Pinpoint the cell where the given text exists, returning its [X, Y] midpoint coordinate. 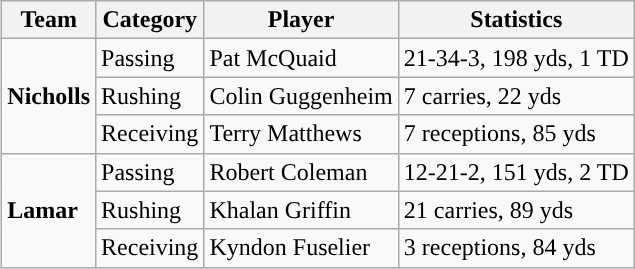
Lamar [49, 210]
Team [49, 20]
7 receptions, 85 yds [516, 134]
Robert Coleman [301, 172]
7 carries, 22 yds [516, 96]
Khalan Griffin [301, 210]
21-34-3, 198 yds, 1 TD [516, 58]
21 carries, 89 yds [516, 210]
3 receptions, 84 yds [516, 248]
Pat McQuaid [301, 58]
Statistics [516, 20]
Colin Guggenheim [301, 96]
Nicholls [49, 96]
Kyndon Fuselier [301, 248]
Player [301, 20]
Terry Matthews [301, 134]
Category [150, 20]
12-21-2, 151 yds, 2 TD [516, 172]
